Detect which cell encompasses the target text, then output its [x, y] center coordinate. 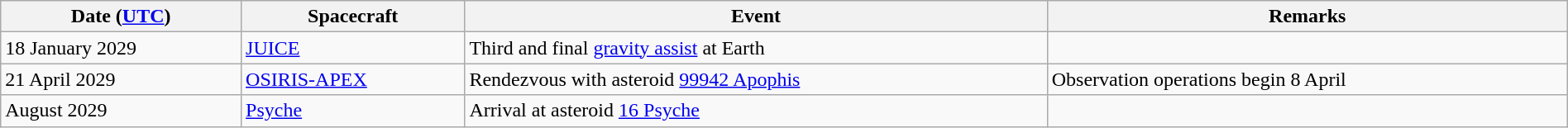
Rendezvous with asteroid 99942 Apophis [756, 79]
August 2029 [121, 111]
Third and final gravity assist at Earth [756, 48]
Psyche [353, 111]
21 April 2029 [121, 79]
Arrival at asteroid 16 Psyche [756, 111]
Remarks [1307, 17]
Date (UTC) [121, 17]
OSIRIS-APEX [353, 79]
Observation operations begin 8 April [1307, 79]
JUICE [353, 48]
Event [756, 17]
18 January 2029 [121, 48]
Spacecraft [353, 17]
